Return the [X, Y] coordinate for the center point of the cell that contains the specified text.  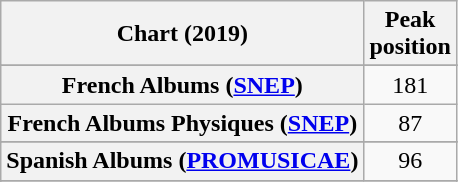
181 [410, 85]
French Albums (SNEP) [182, 85]
96 [410, 161]
87 [410, 123]
Spanish Albums (PROMUSICAE) [182, 161]
Chart (2019) [182, 34]
Peakposition [410, 34]
French Albums Physiques (SNEP) [182, 123]
